Determine the [X, Y] coordinate at the center of the cell enclosing the given text.  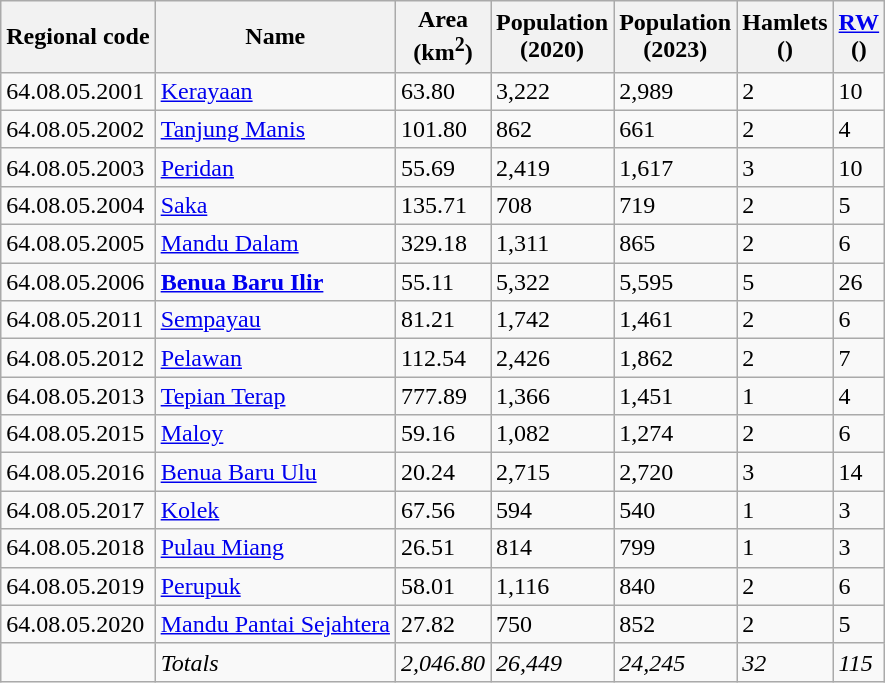
750 [552, 624]
26,449 [552, 662]
64.08.05.2001 [78, 91]
1,742 [552, 320]
Peridan [275, 167]
115 [859, 662]
Perupuk [275, 586]
64.08.05.2018 [78, 548]
64.08.05.2020 [78, 624]
64.08.05.2011 [78, 320]
Name [275, 37]
Hamlets () [785, 37]
1,366 [552, 396]
Sempayau [275, 320]
5,595 [676, 282]
852 [676, 624]
14 [859, 472]
Totals [275, 662]
64.08.05.2005 [78, 244]
Tanjung Manis [275, 129]
26 [859, 282]
Benua Baru Ulu [275, 472]
1,862 [676, 358]
1,311 [552, 244]
Kerayaan [275, 91]
1,274 [676, 434]
67.56 [442, 510]
840 [676, 586]
64.08.05.2006 [78, 282]
59.16 [442, 434]
112.54 [442, 358]
1,082 [552, 434]
594 [552, 510]
1,461 [676, 320]
63.80 [442, 91]
Regional code [78, 37]
64.08.05.2016 [78, 472]
708 [552, 205]
799 [676, 548]
1,617 [676, 167]
1,116 [552, 586]
55.11 [442, 282]
2,046.80 [442, 662]
20.24 [442, 472]
5,322 [552, 282]
58.01 [442, 586]
2,989 [676, 91]
64.08.05.2003 [78, 167]
Pulau Miang [275, 548]
3,222 [552, 91]
Area (km2) [442, 37]
814 [552, 548]
2,426 [552, 358]
Mandu Dalam [275, 244]
24,245 [676, 662]
661 [676, 129]
862 [552, 129]
Benua Baru Ilir [275, 282]
865 [676, 244]
329.18 [442, 244]
26.51 [442, 548]
540 [676, 510]
Tepian Terap [275, 396]
2,720 [676, 472]
Mandu Pantai Sejahtera [275, 624]
1,451 [676, 396]
64.08.05.2002 [78, 129]
777.89 [442, 396]
81.21 [442, 320]
Population (2023) [676, 37]
64.08.05.2013 [78, 396]
101.80 [442, 129]
32 [785, 662]
Population (2020) [552, 37]
2,419 [552, 167]
64.08.05.2015 [78, 434]
64.08.05.2012 [78, 358]
719 [676, 205]
Saka [275, 205]
64.08.05.2017 [78, 510]
Kolek [275, 510]
Pelawan [275, 358]
7 [859, 358]
64.08.05.2019 [78, 586]
Maloy [275, 434]
55.69 [442, 167]
27.82 [442, 624]
RW () [859, 37]
64.08.05.2004 [78, 205]
135.71 [442, 205]
2,715 [552, 472]
